From the cell containing the given text, extract its center point as [X, Y] coordinate. 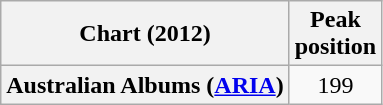
Australian Albums (ARIA) [145, 85]
199 [335, 85]
Chart (2012) [145, 34]
Peakposition [335, 34]
